Scan for the cell matching the given text and deliver its (X, Y) coordinate at center. 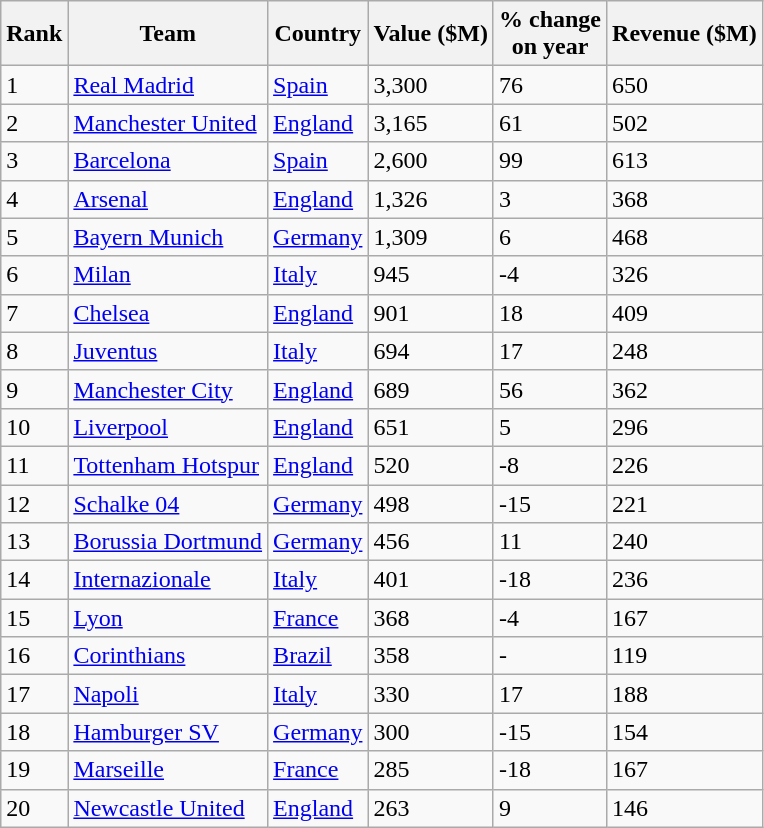
99 (550, 161)
Barcelona (168, 161)
502 (685, 123)
4 (34, 199)
19 (34, 770)
Revenue ($M) (685, 34)
330 (431, 694)
401 (431, 580)
Value ($M) (431, 34)
Internazionale (168, 580)
1,309 (431, 237)
Country (318, 34)
498 (431, 503)
Napoli (168, 694)
248 (685, 351)
Bayern Munich (168, 237)
1 (34, 85)
Lyon (168, 618)
362 (685, 389)
Team (168, 34)
240 (685, 542)
16 (34, 656)
Manchester United (168, 123)
Arsenal (168, 199)
520 (431, 465)
901 (431, 313)
- (550, 656)
Schalke 04 (168, 503)
14 (34, 580)
263 (431, 808)
Real Madrid (168, 85)
Borussia Dortmund (168, 542)
56 (550, 389)
119 (685, 656)
188 (685, 694)
Brazil (318, 656)
300 (431, 732)
Marseille (168, 770)
Tottenham Hotspur (168, 465)
221 (685, 503)
945 (431, 275)
Hamburger SV (168, 732)
236 (685, 580)
1,326 (431, 199)
61 (550, 123)
651 (431, 427)
226 (685, 465)
146 (685, 808)
76 (550, 85)
3,300 (431, 85)
Newcastle United (168, 808)
Chelsea (168, 313)
285 (431, 770)
694 (431, 351)
20 (34, 808)
650 (685, 85)
326 (685, 275)
154 (685, 732)
409 (685, 313)
8 (34, 351)
7 (34, 313)
10 (34, 427)
296 (685, 427)
13 (34, 542)
613 (685, 161)
2 (34, 123)
456 (431, 542)
358 (431, 656)
12 (34, 503)
15 (34, 618)
689 (431, 389)
Manchester City (168, 389)
-8 (550, 465)
468 (685, 237)
3,165 (431, 123)
Liverpool (168, 427)
% changeon year (550, 34)
Juventus (168, 351)
Rank (34, 34)
Corinthians (168, 656)
Milan (168, 275)
2,600 (431, 161)
